Determine the (X, Y) coordinate at the center of the cell enclosing the given text.  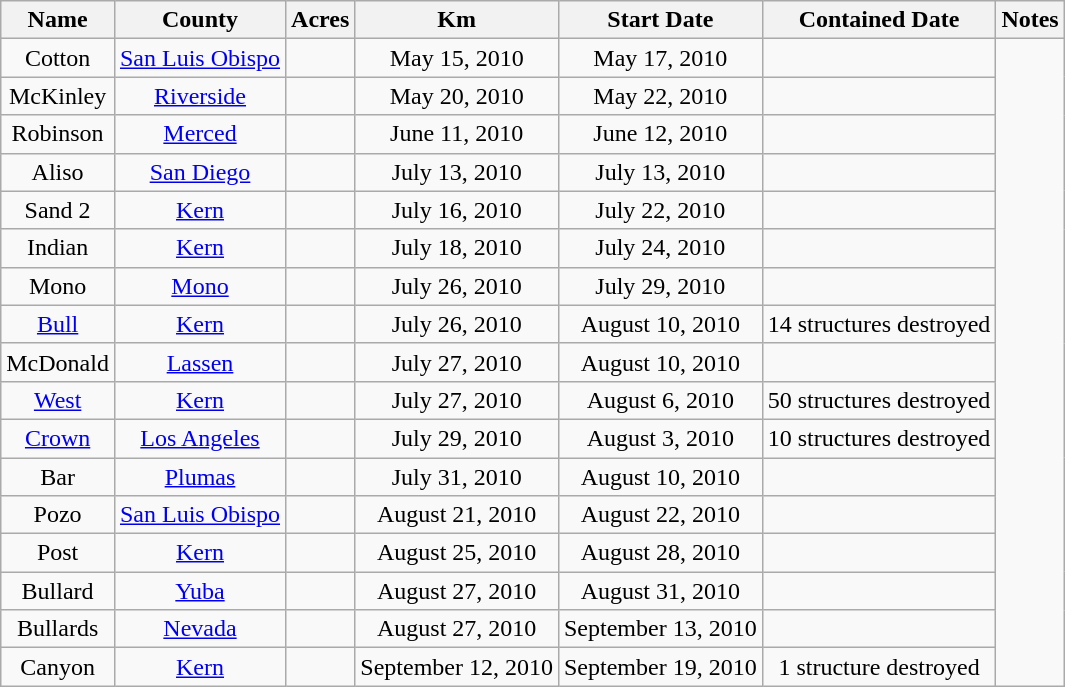
County (200, 20)
July 16, 2010 (457, 210)
August 22, 2010 (660, 515)
May 20, 2010 (457, 96)
Canyon (58, 667)
July 31, 2010 (457, 477)
14 structures destroyed (879, 324)
Bullard (58, 591)
May 22, 2010 (660, 96)
September 13, 2010 (660, 629)
September 12, 2010 (457, 667)
Los Angeles (200, 438)
Merced (200, 134)
Cotton (58, 58)
August 21, 2010 (457, 515)
August 28, 2010 (660, 553)
Acres (320, 20)
Bar (58, 477)
1 structure destroyed (879, 667)
Pozo (58, 515)
Km (457, 20)
August 3, 2010 (660, 438)
Crown (58, 438)
Indian (58, 248)
McKinley (58, 96)
Post (58, 553)
Aliso (58, 172)
10 structures destroyed (879, 438)
Nevada (200, 629)
September 19, 2010 (660, 667)
June 11, 2010 (457, 134)
Start Date (660, 20)
July 22, 2010 (660, 210)
San Diego (200, 172)
August 31, 2010 (660, 591)
May 15, 2010 (457, 58)
June 12, 2010 (660, 134)
Plumas (200, 477)
Notes (1030, 20)
Riverside (200, 96)
West (58, 400)
July 24, 2010 (660, 248)
August 25, 2010 (457, 553)
Yuba (200, 591)
Lassen (200, 362)
August 6, 2010 (660, 400)
Name (58, 20)
50 structures destroyed (879, 400)
McDonald (58, 362)
July 18, 2010 (457, 248)
Contained Date (879, 20)
Bull (58, 324)
Sand 2 (58, 210)
Bullards (58, 629)
May 17, 2010 (660, 58)
Robinson (58, 134)
